Provide the (x, y) coordinate of the cell's center where the given text is located.  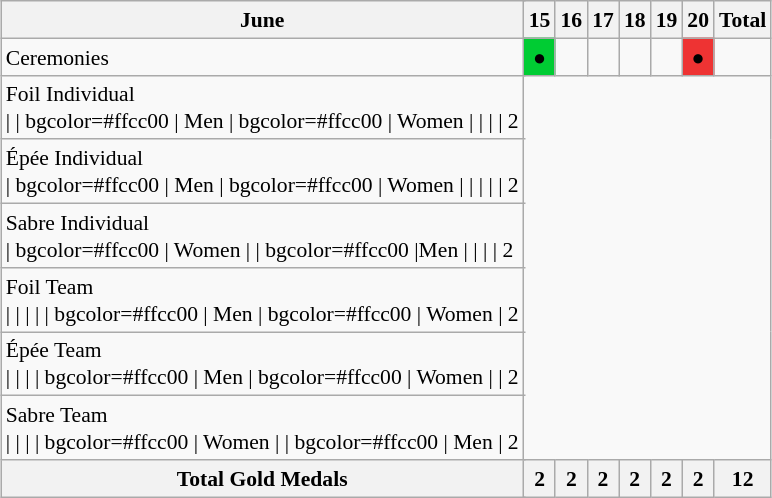
16 (571, 20)
Sabre Individual| bgcolor=#ffcc00 | Women | | bgcolor=#ffcc00 |Men | | | | 2 (262, 235)
Épée Team| | | | bgcolor=#ffcc00 | Men | bgcolor=#ffcc00 | Women | | 2 (262, 364)
20 (698, 20)
Épée Individual| bgcolor=#ffcc00 | Men | bgcolor=#ffcc00 | Women | | | | | 2 (262, 171)
17 (603, 20)
19 (667, 20)
Sabre Team| | | | bgcolor=#ffcc00 | Women | | bgcolor=#ffcc00 | Men | 2 (262, 428)
18 (635, 20)
Foil Individual| | bgcolor=#ffcc00 | Men | bgcolor=#ffcc00 | Women | | | | 2 (262, 107)
Ceremonies (262, 56)
12 (742, 478)
Foil Team| | | | | bgcolor=#ffcc00 | Men | bgcolor=#ffcc00 | Women | 2 (262, 299)
Total Gold Medals (262, 478)
June (262, 20)
15 (540, 20)
Total (742, 20)
